For the text-containing cell, return its midpoint in (x, y) coordinate format. 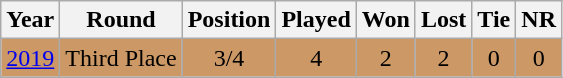
Won (386, 20)
4 (316, 58)
Third Place (121, 58)
Position (229, 20)
Year (30, 20)
Lost (443, 20)
Played (316, 20)
2019 (30, 58)
Round (121, 20)
NR (539, 20)
3/4 (229, 58)
Tie (494, 20)
